Provide the [x, y] coordinate of the cell's center where the given text is located.  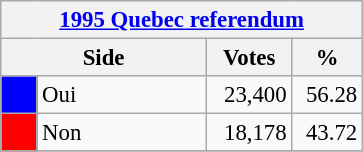
% [328, 58]
Non [122, 133]
Oui [122, 95]
23,400 [249, 95]
56.28 [328, 95]
43.72 [328, 133]
18,178 [249, 133]
1995 Quebec referendum [182, 20]
Side [104, 58]
Votes [249, 58]
